Locate the cell with the specified text and output its [x, y] center coordinate. 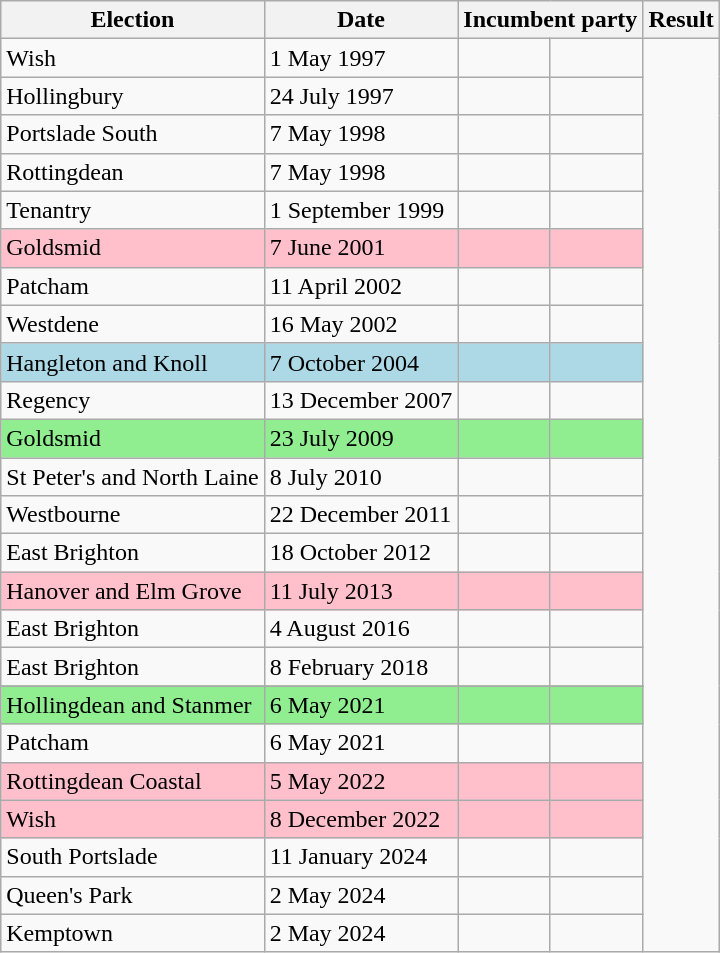
7 October 2004 [361, 362]
Result [681, 20]
11 April 2002 [361, 286]
Incumbent party [550, 20]
Kemptown [132, 933]
Queen's Park [132, 895]
11 January 2024 [361, 857]
Portslade South [132, 134]
1 May 1997 [361, 58]
11 July 2013 [361, 591]
18 October 2012 [361, 553]
23 July 2009 [361, 438]
Tenantry [132, 210]
7 June 2001 [361, 248]
Rottingdean [132, 172]
8 February 2018 [361, 667]
St Peter's and North Laine [132, 477]
8 December 2022 [361, 819]
22 December 2011 [361, 515]
Hangleton and Knoll [132, 362]
13 December 2007 [361, 400]
Hollingbury [132, 96]
8 July 2010 [361, 477]
Election [132, 20]
Westdene [132, 324]
Hollingdean and Stanmer [132, 705]
24 July 1997 [361, 96]
Westbourne [132, 515]
Date [361, 20]
4 August 2016 [361, 629]
Hanover and Elm Grove [132, 591]
Rottingdean Coastal [132, 781]
Regency [132, 400]
1 September 1999 [361, 210]
16 May 2002 [361, 324]
South Portslade [132, 857]
5 May 2022 [361, 781]
